Output the [X, Y] coordinate of the center of the cell containing the given text.  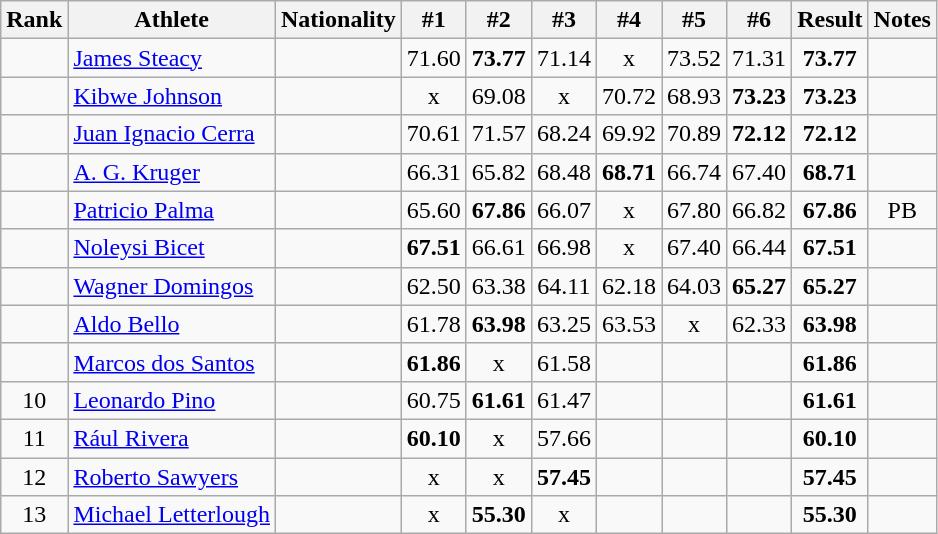
66.82 [760, 210]
63.53 [628, 324]
61.47 [564, 400]
65.60 [434, 210]
69.08 [498, 96]
PB [902, 210]
11 [34, 438]
62.50 [434, 286]
Marcos dos Santos [172, 362]
60.75 [434, 400]
66.44 [760, 248]
64.03 [694, 286]
66.31 [434, 172]
Roberto Sawyers [172, 477]
James Steacy [172, 58]
#4 [628, 20]
71.14 [564, 58]
69.92 [628, 134]
Juan Ignacio Cerra [172, 134]
73.52 [694, 58]
66.98 [564, 248]
13 [34, 515]
A. G. Kruger [172, 172]
63.25 [564, 324]
Kibwe Johnson [172, 96]
71.31 [760, 58]
66.61 [498, 248]
Nationality [339, 20]
67.80 [694, 210]
61.78 [434, 324]
62.33 [760, 324]
70.72 [628, 96]
Athlete [172, 20]
66.07 [564, 210]
Aldo Bello [172, 324]
Result [830, 20]
63.38 [498, 286]
Rank [34, 20]
64.11 [564, 286]
Wagner Domingos [172, 286]
65.82 [498, 172]
Rául Rivera [172, 438]
61.58 [564, 362]
Patricio Palma [172, 210]
70.89 [694, 134]
12 [34, 477]
71.57 [498, 134]
68.93 [694, 96]
#6 [760, 20]
70.61 [434, 134]
62.18 [628, 286]
Leonardo Pino [172, 400]
#5 [694, 20]
57.66 [564, 438]
10 [34, 400]
Noleysi Bicet [172, 248]
Notes [902, 20]
68.48 [564, 172]
Michael Letterlough [172, 515]
68.24 [564, 134]
#3 [564, 20]
#1 [434, 20]
#2 [498, 20]
71.60 [434, 58]
66.74 [694, 172]
